Capture the cell that displays the provided text and extract its [X, Y] central coordinate. 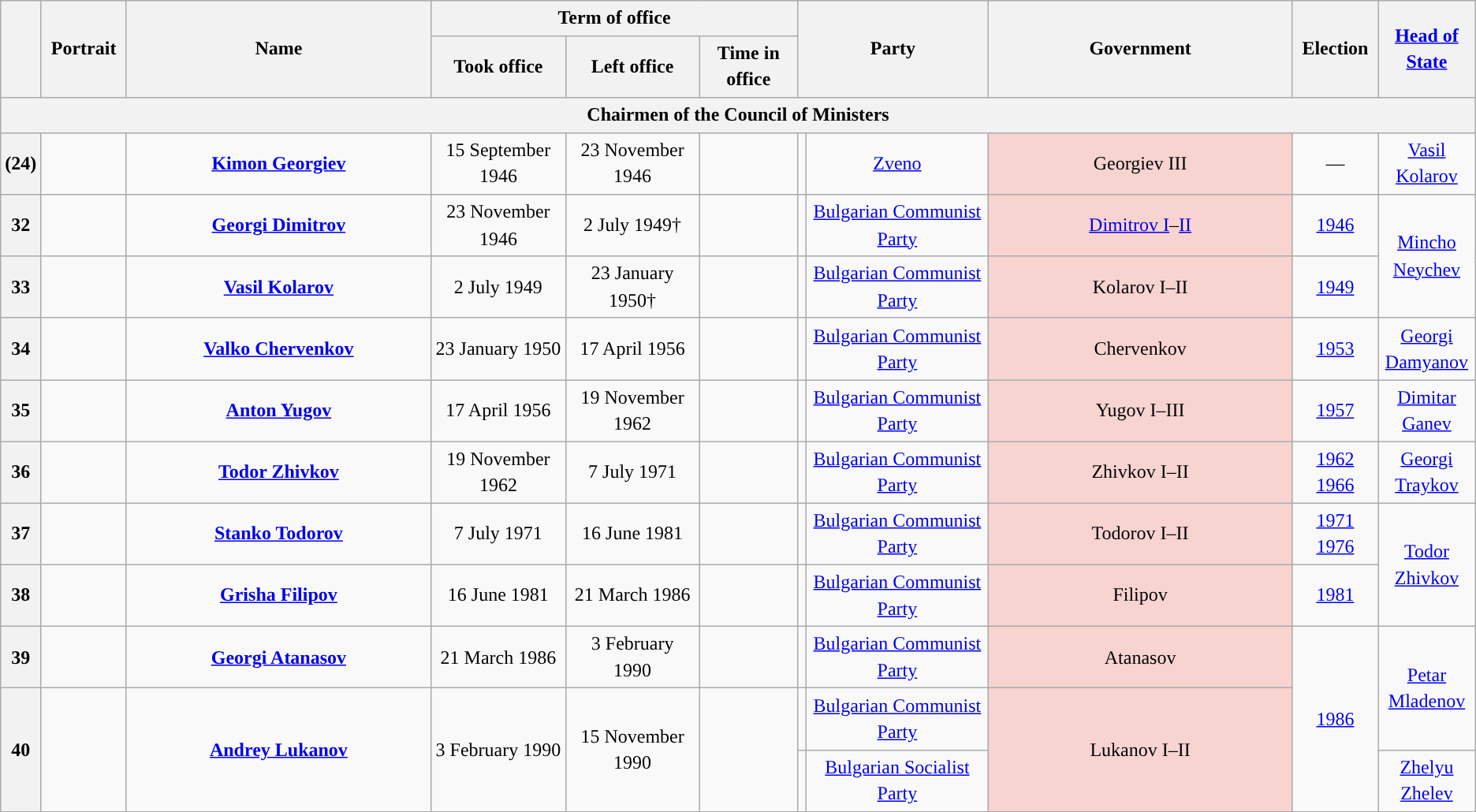
1957 [1336, 411]
1949 [1336, 287]
Georgi Traykov [1427, 472]
Dimitrov I–II [1140, 225]
2 July 1949 [498, 287]
Georgiev III [1140, 163]
Georgi Damyanov [1427, 348]
Head of State [1427, 49]
Lukanov I–II [1140, 751]
39 [20, 657]
Chairmen of the Council of Ministers [738, 115]
35 [20, 411]
32 [20, 225]
Todorov I–II [1140, 534]
Andrey Lukanov [278, 751]
Government [1140, 49]
Left office [632, 66]
Chervenkov [1140, 348]
Portrait [84, 49]
Zhivkov I–II [1140, 472]
2 July 1949† [632, 225]
Bulgarian Socialist Party [897, 780]
Zhelyu Zhelev [1427, 780]
1953 [1336, 348]
(24) [20, 163]
15 September 1946 [498, 163]
Georgi Atanasov [278, 657]
37 [20, 534]
Name [278, 49]
23 January 1950 [498, 348]
— [1336, 163]
Yugov I–III [1140, 411]
1946 [1336, 225]
1981 [1336, 595]
15 November 1990 [632, 751]
Kolarov I–II [1140, 287]
Election [1336, 49]
Mincho Neychev [1427, 257]
34 [20, 348]
Party [893, 49]
33 [20, 287]
23 January 1950† [632, 287]
19711976 [1336, 534]
Petar Mladenov [1427, 689]
Valko Chervenkov [278, 348]
1986 [1336, 719]
Georgi Dimitrov [278, 225]
38 [20, 595]
Kimon Georgiev [278, 163]
Time in office [749, 66]
Grisha Filipov [278, 595]
Took office [498, 66]
Atanasov [1140, 657]
Zveno [897, 163]
Anton Yugov [278, 411]
Dimitar Ganev [1427, 411]
40 [20, 751]
Term of office [613, 19]
Filipov [1140, 595]
19621966 [1336, 472]
Stanko Todorov [278, 534]
36 [20, 472]
